From the cell containing the given text, extract its center point as (x, y) coordinate. 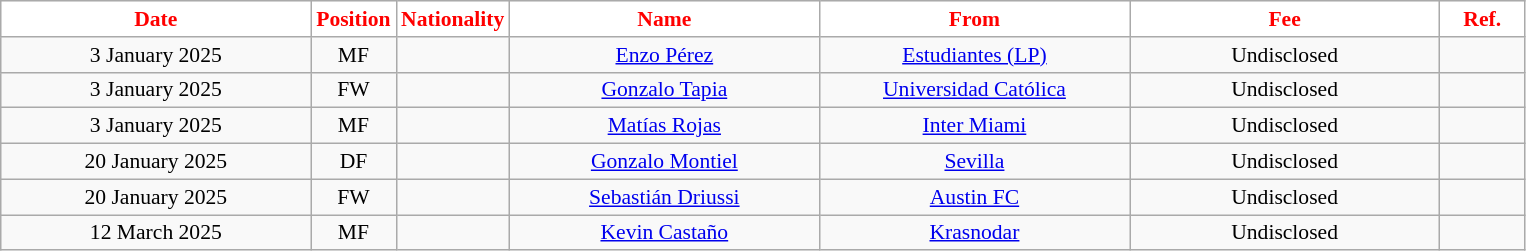
Gonzalo Montiel (664, 162)
Austin FC (974, 197)
Estudiantes (LP) (974, 55)
Universidad Católica (974, 90)
12 March 2025 (156, 233)
Position (354, 19)
Enzo Pérez (664, 55)
Sebastián Driussi (664, 197)
Kevin Castaño (664, 233)
Sevilla (974, 162)
Name (664, 19)
Matías Rojas (664, 126)
Fee (1285, 19)
DF (354, 162)
Gonzalo Tapia (664, 90)
Date (156, 19)
Nationality (452, 19)
Krasnodar (974, 233)
Ref. (1482, 19)
Inter Miami (974, 126)
From (974, 19)
